From the cell containing the given text, extract its center point as [x, y] coordinate. 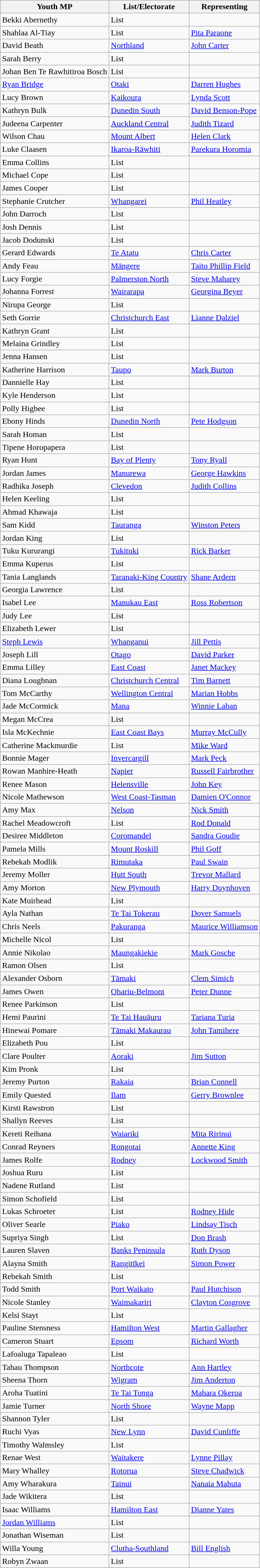
Nelson [149, 810]
Bay of Plenty [149, 460]
Mita Ririnui [225, 1134]
Jordan James [55, 473]
Rachel Meadowcroft [55, 823]
Helen Clark [225, 136]
Sarah Berry [55, 59]
Johan Ben Te Rawhitiroa Bosch [55, 71]
Kathryn Bulk [55, 110]
Clem Simich [225, 978]
Amy Morton [55, 888]
Nick Smith [225, 810]
Amy Max [55, 810]
Janet Mackey [225, 667]
Elizabeth Lewer [55, 629]
Jordan Williams [55, 1522]
David Benson-Pope [225, 110]
Ryan Bridge [55, 84]
Wayne Mapp [225, 1406]
Christchurch East [149, 318]
David Beath [55, 46]
Kelsi Stayt [55, 1315]
Piako [149, 1225]
Mark Burton [225, 369]
Whanganui [149, 642]
Pauline Stensness [55, 1328]
Sheena Thorn [55, 1380]
Jordan King [55, 538]
Oliver Searle [55, 1225]
Pamela Mills [55, 849]
Emma Lilley [55, 667]
Hamilton West [149, 1328]
Hutt South [149, 875]
John Carter [225, 46]
Mount Albert [149, 136]
Clare Poulter [55, 1056]
Lukas Schroeter [55, 1212]
Ayla Nathan [55, 914]
Waimakariri [149, 1302]
Mount Roskill [149, 849]
Banks Peninsula [149, 1250]
Sarah Homan [55, 434]
Rimutaka [149, 862]
Taranaki-King Country [149, 577]
Lafoaluga Tapaleao [55, 1354]
Phil Heatley [225, 201]
Tom McCarthy [55, 693]
Nanaia Mahuta [225, 1484]
George Hawkins [225, 473]
Rebekah Smith [55, 1276]
Amy Wharakura [55, 1484]
Jonathan Wiseman [55, 1535]
Rakaia [149, 1082]
Napier [149, 771]
Ross Robertson [225, 603]
Sam Kidd [55, 525]
Lucy Brown [55, 97]
East Coast Bays [149, 732]
Tāmaki [149, 978]
Emily Quested [55, 1095]
Paul Hutchison [225, 1289]
Kate Muirhead [55, 901]
Shannon Tyler [55, 1419]
Melaina Grindley [55, 343]
Tariana Turia [225, 1017]
Supriya Singh [55, 1238]
Ohariu-Belmont [149, 991]
Brian Connell [225, 1082]
Kim Pronk [55, 1069]
Kaikoura [149, 97]
Christchurch Central [149, 680]
Kirsti Rawstron [55, 1108]
Dunedin North [149, 421]
Maungakiekie [149, 952]
Steve Maharey [225, 279]
Mark Gosche [225, 952]
Mana [149, 706]
Ikaroa-Rāwhiti [149, 149]
Lynda Scott [225, 97]
North Shore [149, 1406]
Helen Keeling [55, 499]
Manukau East [149, 603]
Judith Tizard [225, 123]
Otago [149, 654]
Mahara Okeroa [225, 1393]
Te Tai Hauāuru [149, 1017]
Steph Lewis [55, 642]
Lucy Forgie [55, 279]
Joseph Lill [55, 654]
Catherine Mackmurdie [55, 745]
Winston Peters [225, 525]
Te Tai Tokerau [149, 914]
Tim Barnett [225, 680]
Renee Mason [55, 784]
Hamilton East [149, 1509]
Georgia Lawrence [55, 590]
Aoraki [149, 1056]
Andy Feau [55, 266]
Lianne Dalziel [225, 318]
Simon Power [225, 1263]
John Key [225, 784]
Jade Wikitera [55, 1497]
Epsom [149, 1341]
Phil Goff [225, 849]
Judeena Carpenter [55, 123]
Jim Sutton [225, 1056]
Tipene Horopapera [55, 447]
Don Brash [225, 1238]
East Coast [149, 667]
Jade McCormick [55, 706]
Parekura Horomia [225, 149]
Manurewa [149, 473]
Jamie Turner [55, 1406]
Martin Gallagher [225, 1328]
Jeremy Moller [55, 875]
Isla McKechnie [55, 732]
Ann Hartley [225, 1367]
Ramon Olsen [55, 965]
Harry Duynhoven [225, 888]
Cameron Stuart [55, 1341]
Katherine Harrison [55, 369]
New Plymouth [149, 888]
Michael Cope [55, 175]
Hemi Paurini [55, 1017]
Youth MP [55, 7]
Tony Ryall [225, 460]
Ebony Hinds [55, 421]
Rongotai [149, 1147]
Tāmaki Makaurau [149, 1030]
Lindsay Tisch [225, 1225]
Mike Ward [225, 745]
Dannielle Hay [55, 383]
Palmerston North [149, 279]
Jeremy Purton [55, 1082]
Lockwood Smith [225, 1160]
Damien O'Connor [225, 797]
Clevedon [149, 486]
Annette King [225, 1147]
Stephanie Crutcher [55, 201]
Willa Young [55, 1548]
Wilson Chau [55, 136]
Invercargill [149, 758]
Tauranga [149, 525]
Ilam [149, 1095]
Northland [149, 46]
Clutha-Southland [149, 1548]
Pakuranga [149, 926]
Winnie Laban [225, 706]
Polly Higbee [55, 408]
Megan McCrea [55, 719]
Judith Collins [225, 486]
Jenna Hansen [55, 356]
Shahlaa Al-Tiay [55, 33]
Timothy Walmsley [55, 1445]
Diana Loughnan [55, 680]
Paul Swain [225, 862]
Rodney [149, 1160]
Jim Anderton [225, 1380]
Māngere [149, 266]
Tania Langlands [55, 577]
Alayna Smith [55, 1263]
Taito Phillip Field [225, 266]
John Darroch [55, 214]
Rodney Hide [225, 1212]
Waiariki [149, 1134]
Tahau Thompson [55, 1367]
Lynne Pillay [225, 1458]
Maurice Williamson [225, 926]
Rebekah Modlik [55, 862]
Renee Parkinson [55, 1004]
Emma Collins [55, 162]
Nicole Stanley [55, 1302]
Shane Ardern [225, 577]
Ruth Dyson [225, 1250]
Conrad Reyners [55, 1147]
James Owen [55, 991]
Dover Samuels [225, 914]
Kereti Reihana [55, 1134]
Bill English [225, 1548]
Judy Lee [55, 616]
Rowan Manhire-Heath [55, 771]
Steve Chadwick [225, 1471]
Waitakere [149, 1458]
Auckland Central [149, 123]
Richard Worth [225, 1341]
Kathryn Grant [55, 330]
Darren Hughes [225, 84]
Luke Claasen [55, 149]
Rod Donald [225, 823]
Sandra Goudie [225, 836]
James Rolfe [55, 1160]
John Tamihere [225, 1030]
Clayton Cosgrove [225, 1302]
Bekki Abernethy [55, 20]
Ryan Hunt [55, 460]
Radhika Joseph [55, 486]
Tuku Kururangi [55, 551]
Chris Carter [225, 253]
Marian Hobbs [225, 693]
Russell Fairbrother [225, 771]
Jacob Dodunski [55, 240]
Coromandel [149, 836]
Simon Schofield [55, 1198]
Pete Hodgson [225, 421]
Rick Barker [225, 551]
Ruchi Vyas [55, 1432]
Johanna Forrest [55, 292]
Ahmad Khawaja [55, 512]
Robyn Zwaan [55, 1561]
Aroha Tuatini [55, 1393]
Todd Smith [55, 1289]
List/Electorate [149, 7]
Northcote [149, 1367]
Trevor Mallard [225, 875]
Peter Dunne [225, 991]
Renae West [55, 1458]
Elizabeth Pou [55, 1043]
Chris Neels [55, 926]
Lauren Slaven [55, 1250]
Rotorua [149, 1471]
Emma Kuperus [55, 564]
Isaac Williams [55, 1509]
Michelle Nicol [55, 939]
Tukituki [149, 551]
Bonnie Mager [55, 758]
Gerry Brownlee [225, 1095]
Annie Nikolao [55, 952]
Georgina Beyer [225, 292]
Nadene Rutland [55, 1185]
Nicole Mathewson [55, 797]
Te Tai Tonga [149, 1393]
Dianne Yates [225, 1509]
Desiree Middleton [55, 836]
Josh Dennis [55, 227]
Hinewai Pomare [55, 1030]
James Cooper [55, 188]
Jill Pettis [225, 642]
Mary Whalley [55, 1471]
Rangitīkei [149, 1263]
Kyle Henderson [55, 395]
West Coast-Tasman [149, 797]
Wigram [149, 1380]
Mark Peck [225, 758]
New Lynn [149, 1432]
David Parker [225, 654]
Isabel Lee [55, 603]
David Cunliffe [225, 1432]
Seth Gorrie [55, 318]
Whangarei [149, 201]
Pita Paraone [225, 33]
Dunedin South [149, 110]
Otaki [149, 84]
Te Atatu [149, 253]
Wellington Central [149, 693]
Murray McCully [225, 732]
Nirupa George [55, 305]
Gerard Edwards [55, 253]
Representing [225, 7]
Port Waikato [149, 1289]
Tainui [149, 1484]
Taupo [149, 369]
Wairarapa [149, 292]
Helensville [149, 784]
Joshua Ruru [55, 1173]
Alexander Osborn [55, 978]
Shallyn Reeves [55, 1121]
